Detect which cell encompasses the target text, then output its (X, Y) center coordinate. 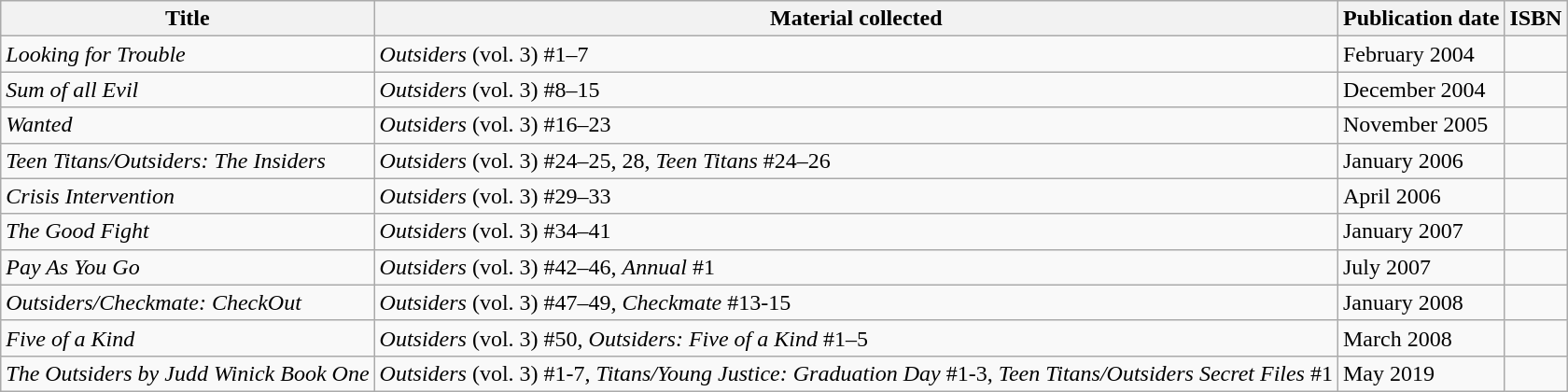
Outsiders (vol. 3) #47–49, Checkmate #13-15 (856, 302)
Sum of all Evil (188, 90)
May 2019 (1421, 373)
Outsiders (vol. 3) #24–25, 28, Teen Titans #24–26 (856, 161)
Publication date (1421, 19)
January 2007 (1421, 231)
Outsiders (vol. 3) #34–41 (856, 231)
Outsiders (vol. 3) #42–46, Annual #1 (856, 267)
The Outsiders by Judd Winick Book One (188, 373)
January 2008 (1421, 302)
ISBN (1536, 19)
Crisis Intervention (188, 196)
Pay As You Go (188, 267)
July 2007 (1421, 267)
Outsiders (vol. 3) #1–7 (856, 54)
April 2006 (1421, 196)
Outsiders (vol. 3) #50, Outsiders: Five of a Kind #1–5 (856, 338)
Teen Titans/Outsiders: The Insiders (188, 161)
March 2008 (1421, 338)
Outsiders/Checkmate: CheckOut (188, 302)
February 2004 (1421, 54)
November 2005 (1421, 125)
The Good Fight (188, 231)
Title (188, 19)
Outsiders (vol. 3) #29–33 (856, 196)
December 2004 (1421, 90)
January 2006 (1421, 161)
Material collected (856, 19)
Five of a Kind (188, 338)
Outsiders (vol. 3) #8–15 (856, 90)
Outsiders (vol. 3) #16–23 (856, 125)
Wanted (188, 125)
Looking for Trouble (188, 54)
Outsiders (vol. 3) #1-7, Titans/Young Justice: Graduation Day #1-3, Teen Titans/Outsiders Secret Files #1 (856, 373)
